Provide the [X, Y] coordinate of the cell's center where the given text is located.  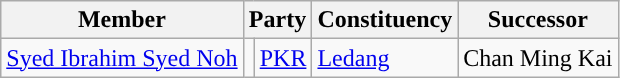
Successor [538, 20]
PKR [283, 58]
Constituency [385, 20]
Ledang [385, 58]
Member [122, 20]
Chan Ming Kai [538, 58]
Syed Ibrahim Syed Noh [122, 58]
Party [278, 20]
